Provide the (X, Y) coordinate of the cell's center where the given text is located.  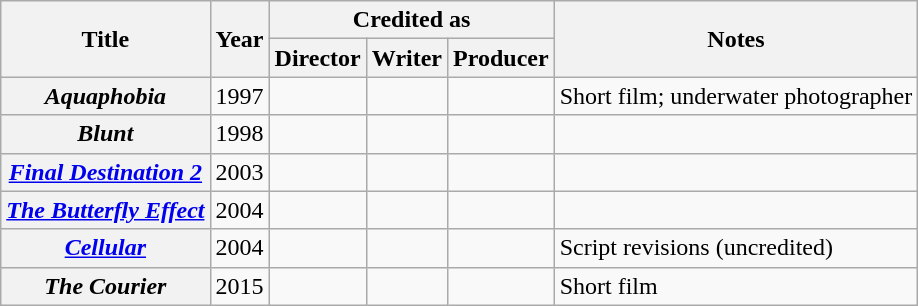
Blunt (106, 134)
Producer (502, 58)
Notes (736, 39)
Writer (406, 58)
Title (106, 39)
Script revisions (uncredited) (736, 248)
Short film (736, 286)
Aquaphobia (106, 96)
The Butterfly Effect (106, 210)
Short film; underwater photographer (736, 96)
2015 (240, 286)
Director (318, 58)
2003 (240, 172)
The Courier (106, 286)
Year (240, 39)
Final Destination 2 (106, 172)
1997 (240, 96)
Cellular (106, 248)
1998 (240, 134)
Credited as (412, 20)
